Return (X, Y) of the center of cell containing provided text 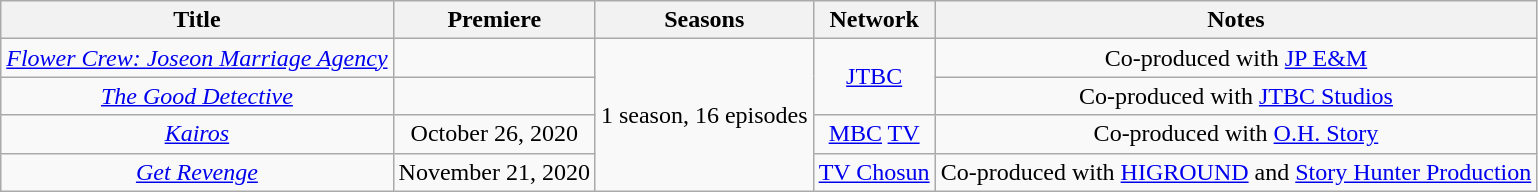
Co-produced with JTBC Studios (1236, 96)
Co-produced with JP E&M (1236, 58)
Notes (1236, 20)
Kairos (197, 134)
Get Revenge (197, 172)
1 season, 16 episodes (704, 115)
November 21, 2020 (494, 172)
MBC TV (874, 134)
Network (874, 20)
Title (197, 20)
Co-produced with HIGROUND and Story Hunter Production (1236, 172)
TV Chosun (874, 172)
Seasons (704, 20)
Co-produced with O.H. Story (1236, 134)
Premiere (494, 20)
JTBC (874, 77)
October 26, 2020 (494, 134)
Flower Crew: Joseon Marriage Agency (197, 58)
The Good Detective (197, 96)
